Find where the given text appears and provide that cell's center as [x, y] coordinate. 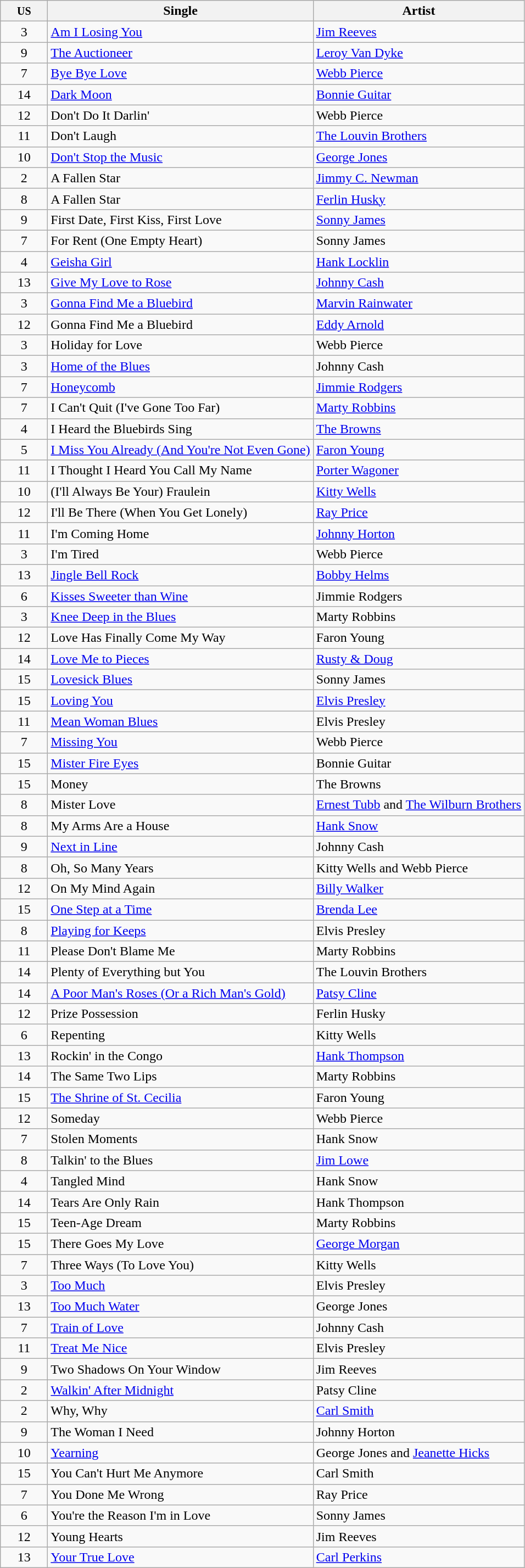
Plenty of Everything but You [180, 972]
Eddy Arnold [418, 324]
Jim Lowe [418, 1160]
Mean Woman Blues [180, 721]
Too Much [180, 1286]
US [24, 11]
George Jones and Jeanette Hicks [418, 1453]
Jimmy C. Newman [418, 178]
The Same Two Lips [180, 1077]
Artist [418, 11]
Teen-Age Dream [180, 1223]
Carl Perkins [418, 1557]
Billy Walker [418, 888]
Repenting [180, 1035]
On My Mind Again [180, 888]
Stolen Moments [180, 1139]
Holiday for Love [180, 345]
For Rent (One Empty Heart) [180, 240]
(I'll Always Be Your) Fraulein [180, 491]
A Poor Man's Roses (Or a Rich Man's Gold) [180, 993]
Am I Losing You [180, 32]
Brenda Lee [418, 909]
I'm Tired [180, 554]
Tangled Mind [180, 1181]
Mister Love [180, 805]
My Arms Are a House [180, 826]
Jingle Bell Rock [180, 575]
You're the Reason I'm in Love [180, 1515]
Missing You [180, 742]
Train of Love [180, 1328]
Treat Me Nice [180, 1348]
Talkin' to the Blues [180, 1160]
Rockin' in the Congo [180, 1056]
Loving You [180, 701]
Hank Locklin [418, 262]
Rusty & Doug [418, 659]
You Can't Hurt Me Anymore [180, 1474]
Too Much Water [180, 1307]
Ernest Tubb and The Wilburn Brothers [418, 805]
Bobby Helms [418, 575]
Tears Are Only Rain [180, 1202]
First Date, First Kiss, First Love [180, 220]
Give My Love to Rose [180, 283]
Young Hearts [180, 1536]
Playing for Keeps [180, 931]
George Morgan [418, 1244]
I Miss You Already (And You're Not Even Gone) [180, 450]
Someday [180, 1118]
Home of the Blues [180, 366]
The Auctioneer [180, 53]
Don't Laugh [180, 136]
Leroy Van Dyke [418, 53]
Two Shadows On Your Window [180, 1369]
Geisha Girl [180, 262]
Lovesick Blues [180, 680]
Don't Do It Darlin' [180, 115]
Your True Love [180, 1557]
Prize Possession [180, 1014]
Why, Why [180, 1411]
Dark Moon [180, 94]
Single [180, 11]
Money [180, 784]
Kisses Sweeter than Wine [180, 596]
One Step at a Time [180, 909]
Love Me to Pieces [180, 659]
The Woman I Need [180, 1432]
Mister Fire Eyes [180, 763]
I'm Coming Home [180, 533]
Walkin' After Midnight [180, 1390]
I Thought I Heard You Call My Name [180, 471]
Three Ways (To Love You) [180, 1264]
Please Don't Blame Me [180, 951]
Kitty Wells and Webb Pierce [418, 867]
Next in Line [180, 847]
I'll Be There (When You Get Lonely) [180, 512]
5 [24, 450]
Love Has Finally Come My Way [180, 638]
Yearning [180, 1453]
Oh, So Many Years [180, 867]
Marvin Rainwater [418, 304]
Bye Bye Love [180, 74]
Porter Wagoner [418, 471]
Don't Stop the Music [180, 157]
I Can't Quit (I've Gone Too Far) [180, 408]
You Done Me Wrong [180, 1494]
The Shrine of St. Cecilia [180, 1097]
Knee Deep in the Blues [180, 617]
I Heard the Bluebirds Sing [180, 429]
There Goes My Love [180, 1244]
Honeycomb [180, 387]
